For the text-containing cell, return its midpoint in (X, Y) coordinate format. 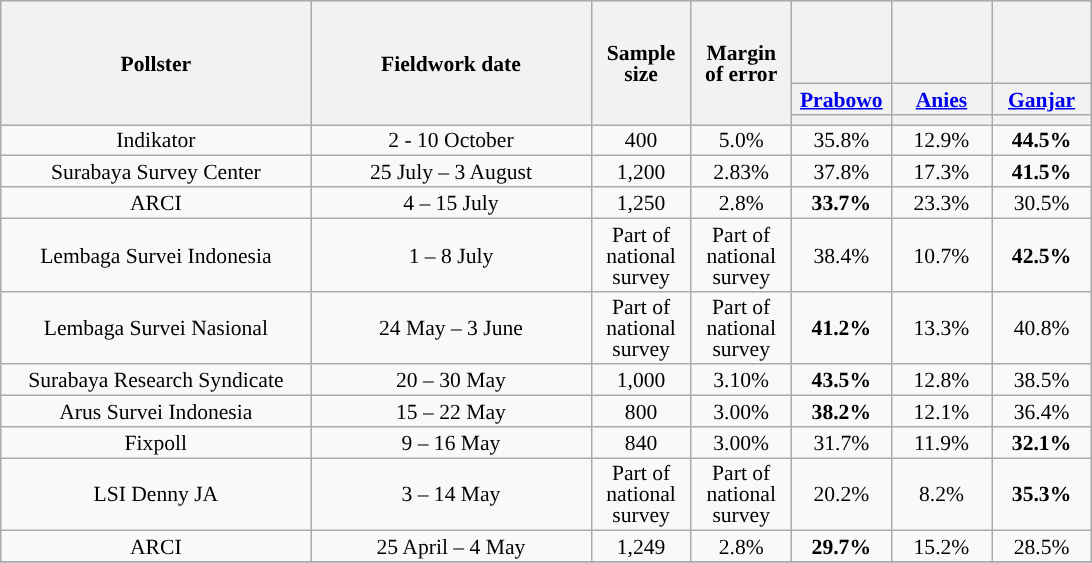
44.5% (1042, 140)
33.7% (841, 202)
12.9% (941, 140)
9 – 16 May (451, 442)
1,249 (641, 546)
1,000 (641, 380)
38.5% (1042, 380)
Arus Survei Indonesia (156, 412)
30.5% (1042, 202)
13.3% (941, 328)
38.2% (841, 412)
20.2% (841, 494)
20 – 30 May (451, 380)
Lembaga Survei Nasional (156, 328)
41.5% (1042, 172)
400 (641, 140)
5.0% (741, 140)
1,200 (641, 172)
3 – 14 May (451, 494)
LSI Denny JA (156, 494)
43.5% (841, 380)
Sample size (641, 63)
40.8% (1042, 328)
800 (641, 412)
25 April – 4 May (451, 546)
Surabaya Survey Center (156, 172)
23.3% (941, 202)
35.3% (1042, 494)
11.9% (941, 442)
10.7% (941, 254)
15 – 22 May (451, 412)
4 – 15 July (451, 202)
2 - 10 October (451, 140)
37.8% (841, 172)
41.2% (841, 328)
8.2% (941, 494)
28.5% (1042, 546)
36.4% (1042, 412)
29.7% (841, 546)
Fieldwork date (451, 63)
Lembaga Survei Indonesia (156, 254)
38.4% (841, 254)
Indikator (156, 140)
32.1% (1042, 442)
17.3% (941, 172)
1,250 (641, 202)
25 July – 3 August (451, 172)
31.7% (841, 442)
15.2% (941, 546)
840 (641, 442)
Ganjar (1042, 100)
Anies (941, 100)
Prabowo (841, 100)
Pollster (156, 63)
Surabaya Research Syndicate (156, 380)
42.5% (1042, 254)
Fixpoll (156, 442)
12.8% (941, 380)
24 May – 3 June (451, 328)
Margin of error (741, 63)
3.10% (741, 380)
35.8% (841, 140)
2.83% (741, 172)
12.1% (941, 412)
1 – 8 July (451, 254)
